Provide the (x, y) coordinate of the cell's center where the given text is located.  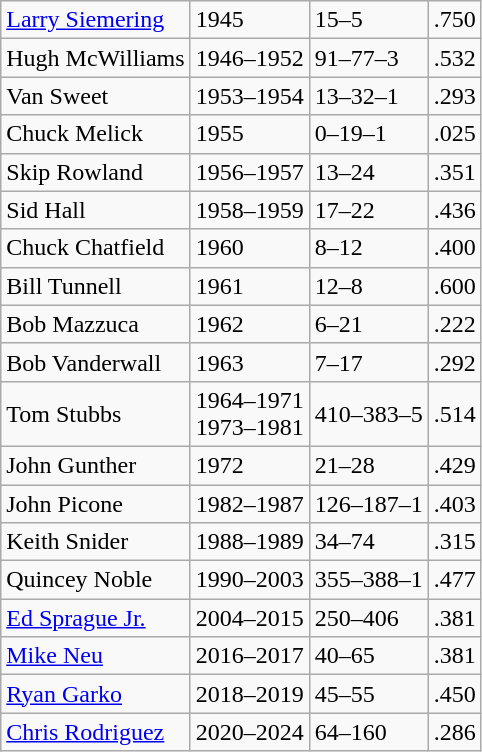
1990–2003 (250, 580)
1961 (250, 286)
410–383–5 (368, 414)
Keith Snider (96, 542)
Hugh McWilliams (96, 58)
6–21 (368, 324)
34–74 (368, 542)
8–12 (368, 248)
1972 (250, 465)
Chris Rodriguez (96, 732)
.429 (454, 465)
.293 (454, 96)
2004–2015 (250, 618)
.286 (454, 732)
1956–1957 (250, 172)
17–22 (368, 210)
12–8 (368, 286)
John Picone (96, 503)
.315 (454, 542)
.436 (454, 210)
1945 (250, 20)
.450 (454, 694)
Quincey Noble (96, 580)
John Gunther (96, 465)
1962 (250, 324)
Bob Mazzuca (96, 324)
2018–2019 (250, 694)
.403 (454, 503)
21–28 (368, 465)
15–5 (368, 20)
.351 (454, 172)
Van Sweet (96, 96)
126–187–1 (368, 503)
40–65 (368, 656)
.292 (454, 362)
250–406 (368, 618)
1988–1989 (250, 542)
45–55 (368, 694)
91–77–3 (368, 58)
13–24 (368, 172)
Bob Vanderwall (96, 362)
1982–1987 (250, 503)
2016–2017 (250, 656)
.400 (454, 248)
Tom Stubbs (96, 414)
Chuck Melick (96, 134)
.025 (454, 134)
0–19–1 (368, 134)
Chuck Chatfield (96, 248)
355–388–1 (368, 580)
1946–1952 (250, 58)
.532 (454, 58)
Larry Siemering (96, 20)
1960 (250, 248)
Bill Tunnell (96, 286)
13–32–1 (368, 96)
.514 (454, 414)
Sid Hall (96, 210)
.477 (454, 580)
Mike Neu (96, 656)
7–17 (368, 362)
.222 (454, 324)
1958–1959 (250, 210)
2020–2024 (250, 732)
Ryan Garko (96, 694)
64–160 (368, 732)
Skip Rowland (96, 172)
1953–1954 (250, 96)
.600 (454, 286)
1955 (250, 134)
.750 (454, 20)
Ed Sprague Jr. (96, 618)
1963 (250, 362)
1964–19711973–1981 (250, 414)
